Identify which cell holds the provided text, then report its (X, Y) central coordinate. 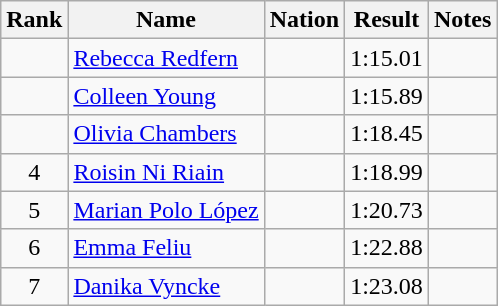
Roisin Ni Riain (166, 172)
Emma Feliu (166, 248)
1:15.89 (387, 96)
Danika Vyncke (166, 286)
1:18.99 (387, 172)
Marian Polo López (166, 210)
4 (34, 172)
Notes (462, 20)
1:22.88 (387, 248)
6 (34, 248)
5 (34, 210)
Colleen Young (166, 96)
Olivia Chambers (166, 134)
Nation (304, 20)
Rebecca Redfern (166, 58)
1:20.73 (387, 210)
Rank (34, 20)
1:18.45 (387, 134)
1:23.08 (387, 286)
Name (166, 20)
7 (34, 286)
Result (387, 20)
1:15.01 (387, 58)
